From the cell containing the given text, extract its center point as [X, Y] coordinate. 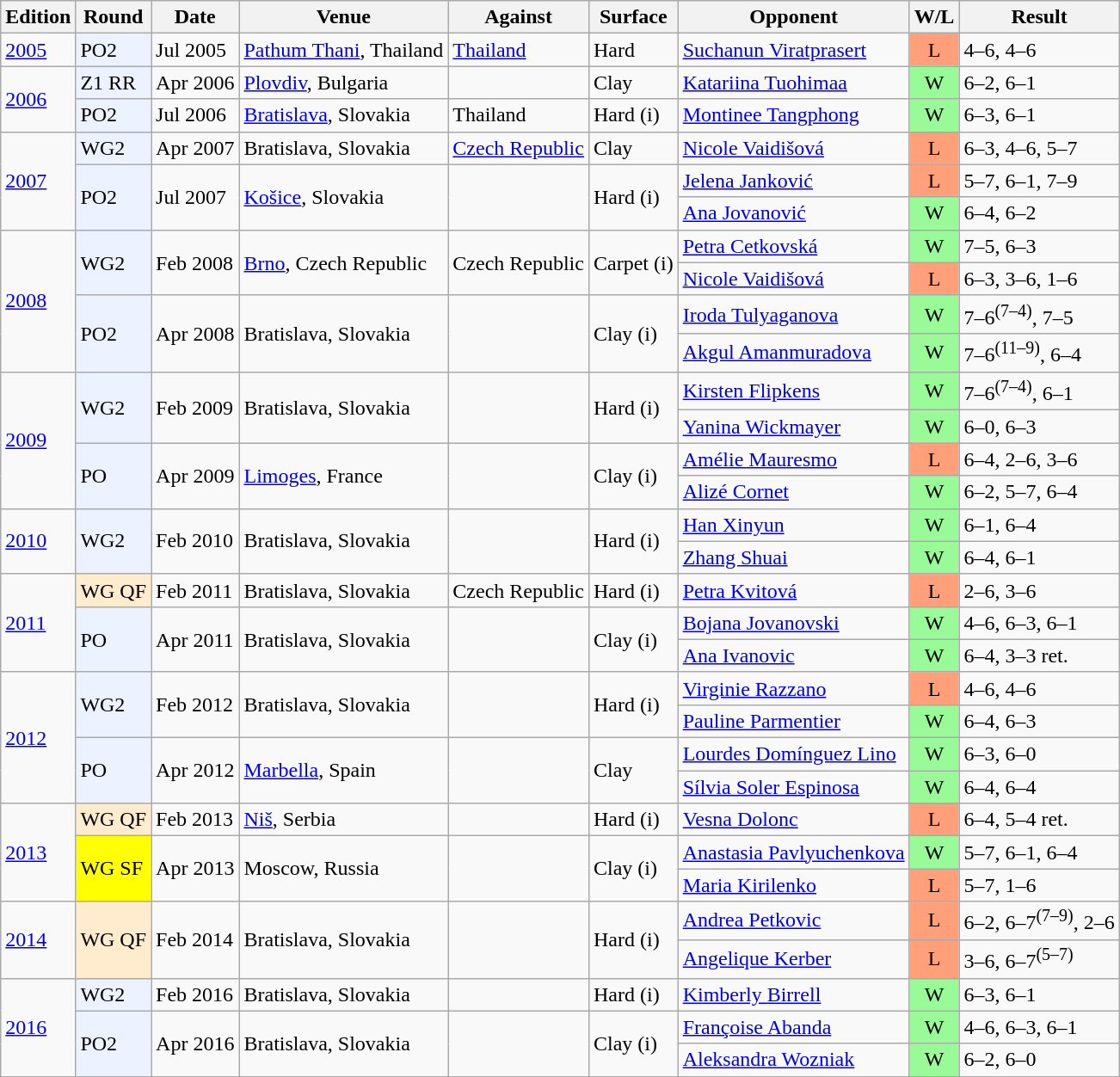
Ana Ivanovic [793, 655]
2007 [38, 181]
Virginie Razzano [793, 688]
5–7, 1–6 [1039, 885]
Date [195, 17]
6–3, 3–6, 1–6 [1039, 279]
Moscow, Russia [344, 869]
Jul 2006 [195, 115]
Apr 2006 [195, 83]
Jelena Janković [793, 181]
Apr 2008 [195, 334]
Apr 2007 [195, 148]
2009 [38, 440]
2013 [38, 852]
Feb 2013 [195, 820]
Petra Cetkovská [793, 246]
Hard [633, 50]
Angelique Kerber [793, 958]
7–6(7–4), 7–5 [1039, 315]
Petra Kvitová [793, 590]
Jul 2007 [195, 197]
2008 [38, 301]
2016 [38, 1027]
Andrea Petkovic [793, 920]
Kimberly Birrell [793, 994]
6–4, 6–3 [1039, 722]
Alizé Cornet [793, 492]
Akgul Amanmuradova [793, 353]
Round [114, 17]
Plovdiv, Bulgaria [344, 83]
6–2, 6–7(7–9), 2–6 [1039, 920]
2012 [38, 737]
Brno, Czech Republic [344, 262]
Apr 2013 [195, 869]
2014 [38, 939]
Montinee Tangphong [793, 115]
6–0, 6–3 [1039, 427]
6–4, 5–4 ret. [1039, 820]
6–1, 6–4 [1039, 525]
6–2, 5–7, 6–4 [1039, 492]
Bojana Jovanovski [793, 623]
6–4, 2–6, 3–6 [1039, 459]
W/L [934, 17]
Vesna Dolonc [793, 820]
Košice, Slovakia [344, 197]
Lourdes Domínguez Lino [793, 754]
Venue [344, 17]
Edition [38, 17]
Feb 2008 [195, 262]
Pauline Parmentier [793, 722]
2005 [38, 50]
2011 [38, 623]
Carpet (i) [633, 262]
Feb 2009 [195, 408]
Jul 2005 [195, 50]
Surface [633, 17]
Yanina Wickmayer [793, 427]
Katariina Tuohimaa [793, 83]
Amélie Mauresmo [793, 459]
Z1 RR [114, 83]
Maria Kirilenko [793, 885]
2010 [38, 541]
Niš, Serbia [344, 820]
Suchanun Viratprasert [793, 50]
6–4, 6–1 [1039, 557]
Aleksandra Wozniak [793, 1060]
Apr 2012 [195, 771]
Iroda Tulyaganova [793, 315]
Feb 2012 [195, 705]
Apr 2011 [195, 639]
6–2, 6–0 [1039, 1060]
5–7, 6–1, 6–4 [1039, 852]
Against [519, 17]
Feb 2016 [195, 994]
Ana Jovanović [793, 213]
Opponent [793, 17]
Marbella, Spain [344, 771]
6–4, 6–2 [1039, 213]
Anastasia Pavlyuchenkova [793, 852]
7–6(7–4), 6–1 [1039, 391]
6–3, 4–6, 5–7 [1039, 148]
Han Xinyun [793, 525]
Kirsten Flipkens [793, 391]
WG SF [114, 869]
7–6(11–9), 6–4 [1039, 353]
6–4, 6–4 [1039, 787]
Apr 2009 [195, 476]
Françoise Abanda [793, 1027]
6–4, 3–3 ret. [1039, 655]
2–6, 3–6 [1039, 590]
2006 [38, 99]
7–5, 6–3 [1039, 246]
Result [1039, 17]
Feb 2011 [195, 590]
5–7, 6–1, 7–9 [1039, 181]
Zhang Shuai [793, 557]
Feb 2014 [195, 939]
Feb 2010 [195, 541]
Sílvia Soler Espinosa [793, 787]
3–6, 6–7(5–7) [1039, 958]
Apr 2016 [195, 1043]
6–2, 6–1 [1039, 83]
Pathum Thani, Thailand [344, 50]
Limoges, France [344, 476]
6–3, 6–0 [1039, 754]
